Scan for the cell matching the given text and deliver its (X, Y) coordinate at center. 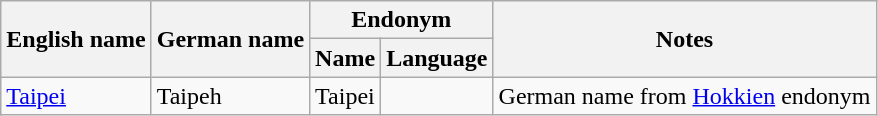
German name (230, 39)
Name (346, 58)
German name from Hokkien endonym (684, 96)
Endonym (402, 20)
Language (437, 58)
English name (76, 39)
Notes (684, 39)
Taipeh (230, 96)
